Identify which cell holds the provided text, then report its [X, Y] central coordinate. 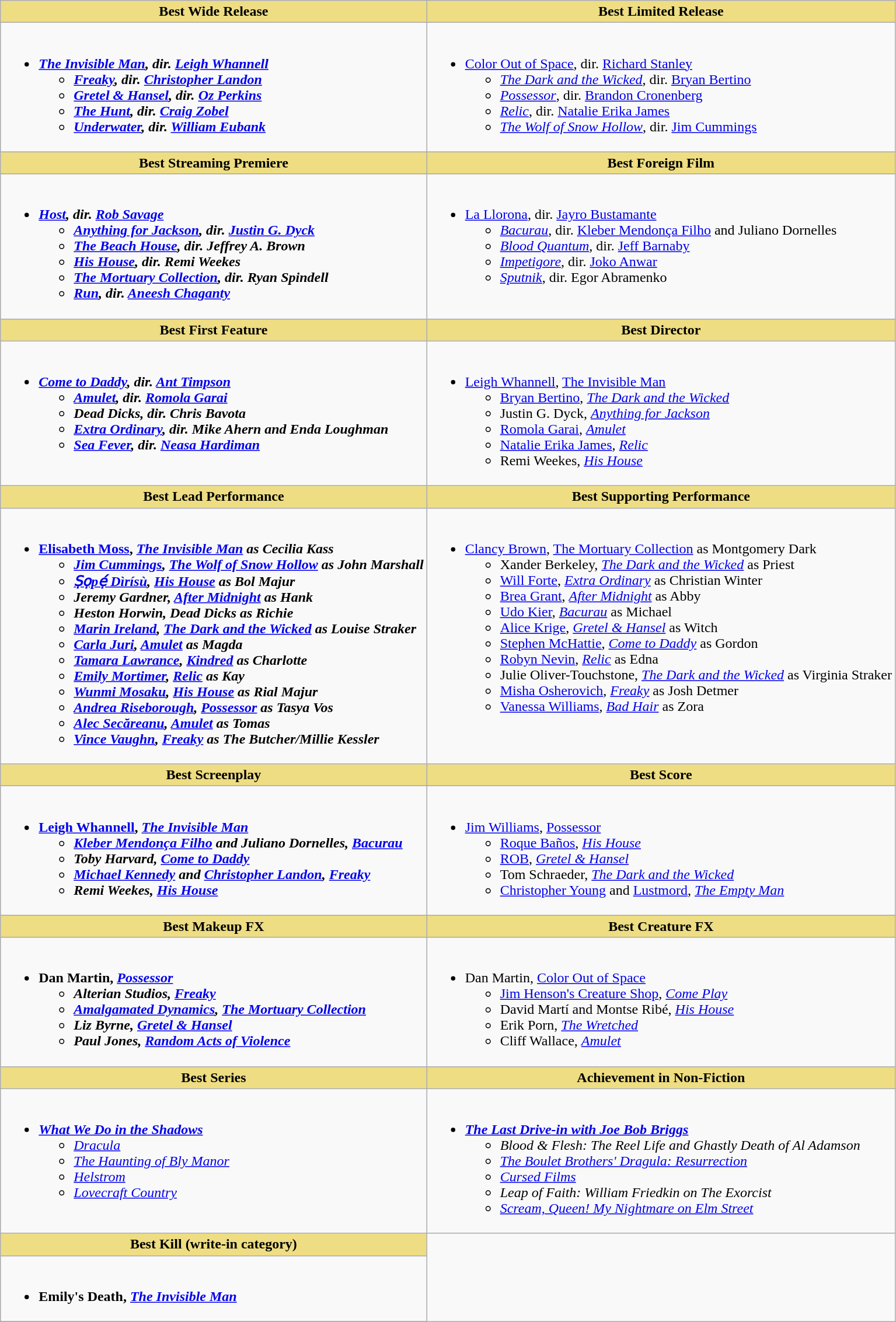
Emily's Death, The Invisible Man [214, 1289]
Achievement in Non-Fiction [661, 1077]
Best Wide Release [214, 12]
Dan Martin, Color Out of SpaceJim Henson's Creature Shop, Come PlayDavid Martí and Montse Ribé, His HouseErik Porn, The WretchedCliff Wallace, Amulet [661, 1002]
Best Foreign Film [661, 163]
Best Kill (write-in category) [214, 1244]
Best Screenplay [214, 775]
What We Do in the ShadowsDraculaThe Haunting of Bly ManorHelstromLovecraft Country [214, 1161]
Best First Feature [214, 330]
Best Makeup FX [214, 926]
Jim Williams, PossessorRoque Baños, His HouseROB, Gretel & HanselTom Schraeder, The Dark and the WickedChristopher Young and Lustmord, The Empty Man [661, 851]
Best Limited Release [661, 12]
Best Supporting Performance [661, 497]
Best Creature FX [661, 926]
Best Streaming Premiere [214, 163]
Best Score [661, 775]
Best Director [661, 330]
Best Series [214, 1077]
Best Lead Performance [214, 497]
